For the text-containing cell, return its midpoint in (x, y) coordinate format. 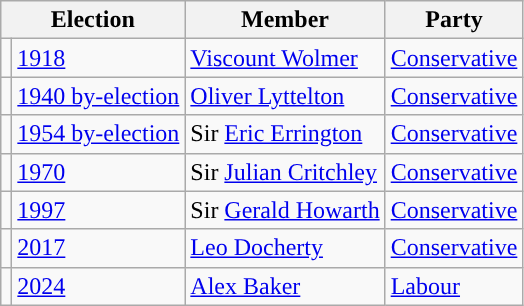
Party (454, 20)
Labour (454, 286)
Sir Eric Errington (285, 134)
2024 (98, 286)
1970 (98, 172)
1940 by-election (98, 96)
Viscount Wolmer (285, 58)
Sir Julian Critchley (285, 172)
Alex Baker (285, 286)
1954 by-election (98, 134)
Sir Gerald Howarth (285, 210)
1918 (98, 58)
2017 (98, 248)
1997 (98, 210)
Leo Docherty (285, 248)
Oliver Lyttelton (285, 96)
Election (93, 20)
Member (285, 20)
